Return (X, Y) of the center of cell containing provided text 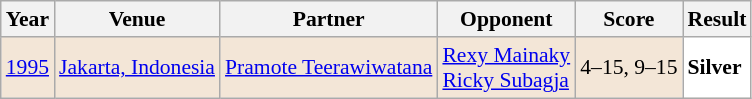
Result (716, 19)
Jakarta, Indonesia (137, 68)
Rexy Mainaky Ricky Subagja (506, 68)
1995 (28, 68)
Venue (137, 19)
Opponent (506, 19)
Score (628, 19)
Partner (328, 19)
Pramote Teerawiwatana (328, 68)
Silver (716, 68)
4–15, 9–15 (628, 68)
Year (28, 19)
